Provide the [X, Y] coordinate of the cell's center where the given text is located.  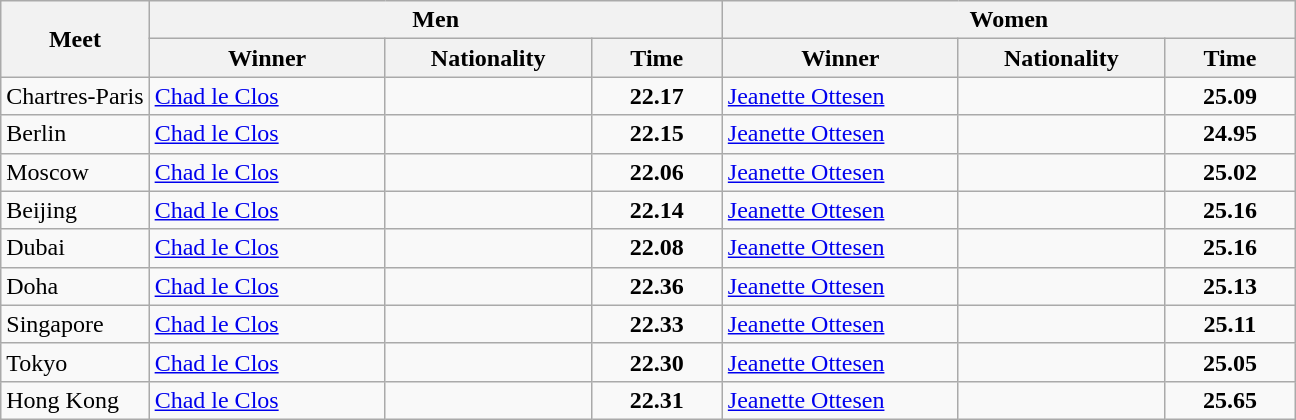
25.02 [1230, 172]
25.09 [1230, 96]
Doha [75, 286]
Dubai [75, 248]
25.13 [1230, 286]
Meet [75, 39]
24.95 [1230, 134]
22.06 [656, 172]
Singapore [75, 324]
Men [436, 20]
22.17 [656, 96]
22.36 [656, 286]
22.14 [656, 210]
25.05 [1230, 362]
22.31 [656, 400]
Chartres-Paris [75, 96]
Beijing [75, 210]
Hong Kong [75, 400]
22.15 [656, 134]
22.33 [656, 324]
Moscow [75, 172]
22.08 [656, 248]
22.30 [656, 362]
25.65 [1230, 400]
Tokyo [75, 362]
Berlin [75, 134]
25.11 [1230, 324]
Women [1008, 20]
